Return the [x, y] coordinate for the center point of the cell that contains the specified text.  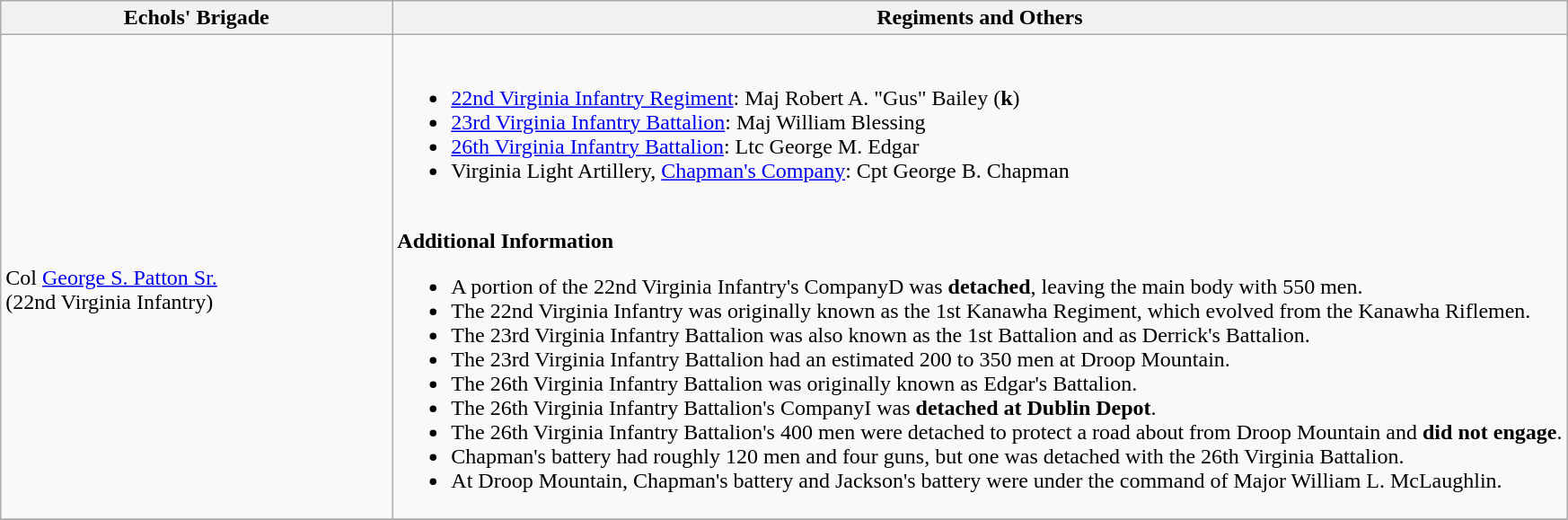
Echols' Brigade [197, 18]
Col George S. Patton Sr.(22nd Virginia Infantry) [197, 277]
Regiments and Others [980, 18]
